For the text-containing cell, return its midpoint in [x, y] coordinate format. 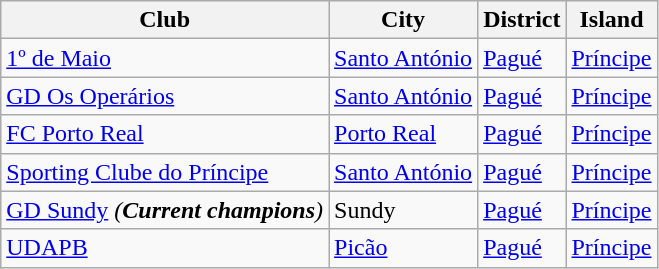
Porto Real [404, 134]
GD Sundy (Current champions) [165, 210]
Sundy [404, 210]
UDAPB [165, 248]
FC Porto Real [165, 134]
Sporting Clube do Príncipe [165, 172]
GD Os Operários [165, 96]
Island [612, 20]
Picão [404, 248]
Club [165, 20]
City [404, 20]
District [522, 20]
1º de Maio [165, 58]
